For the text-containing cell, return its midpoint in (X, Y) coordinate format. 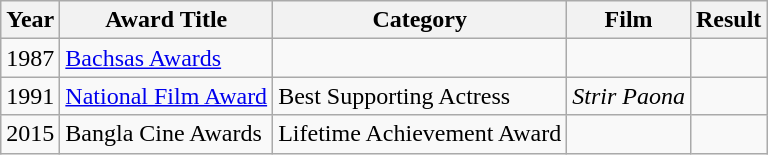
2015 (30, 134)
Strir Paona (629, 96)
Lifetime Achievement Award (420, 134)
Film (629, 20)
1987 (30, 58)
Bachsas Awards (166, 58)
Category (420, 20)
National Film Award (166, 96)
Award Title (166, 20)
Year (30, 20)
Best Supporting Actress (420, 96)
Bangla Cine Awards (166, 134)
Result (728, 20)
1991 (30, 96)
